Identify which cell holds the provided text, then report its [x, y] central coordinate. 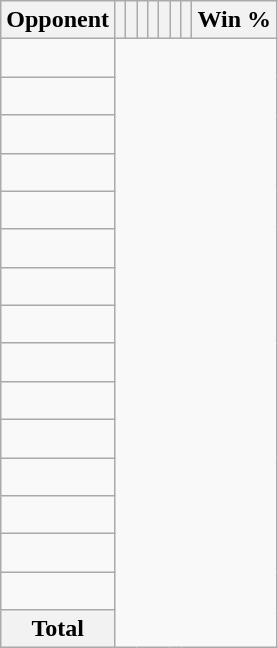
Win % [234, 20]
Total [58, 629]
Opponent [58, 20]
